Find where the given text appears and provide that cell's center as (x, y) coordinate. 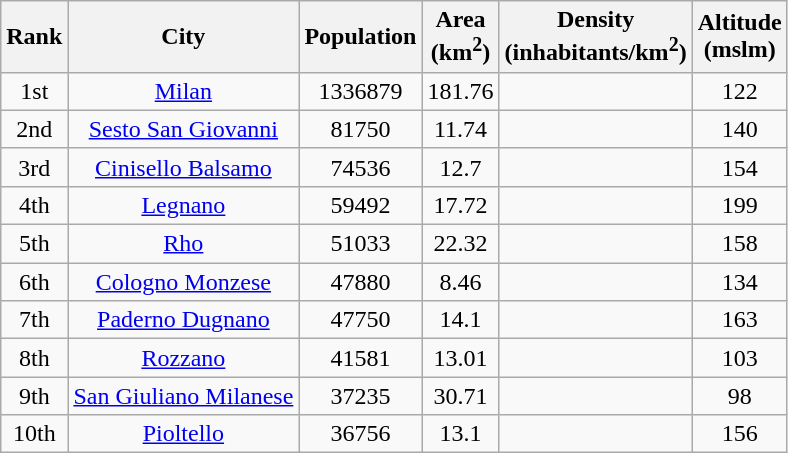
3rd (34, 167)
Population (360, 37)
Paderno Dugnano (184, 320)
4th (34, 205)
Rozzano (184, 358)
156 (740, 434)
2nd (34, 129)
81750 (360, 129)
134 (740, 282)
City (184, 37)
41581 (360, 358)
30.71 (460, 396)
140 (740, 129)
158 (740, 244)
98 (740, 396)
9th (34, 396)
Sesto San Giovanni (184, 129)
Rho (184, 244)
199 (740, 205)
14.1 (460, 320)
11.74 (460, 129)
Pioltello (184, 434)
Milan (184, 91)
5th (34, 244)
163 (740, 320)
36756 (360, 434)
37235 (360, 396)
47750 (360, 320)
13.1 (460, 434)
122 (740, 91)
47880 (360, 282)
Altitude (mslm) (740, 37)
Cinisello Balsamo (184, 167)
17.72 (460, 205)
74536 (360, 167)
13.01 (460, 358)
1st (34, 91)
7th (34, 320)
Density (inhabitants/km2) (596, 37)
1336879 (360, 91)
San Giuliano Milanese (184, 396)
103 (740, 358)
154 (740, 167)
22.32 (460, 244)
Legnano (184, 205)
Rank (34, 37)
8th (34, 358)
59492 (360, 205)
10th (34, 434)
12.7 (460, 167)
51033 (360, 244)
Area (km2) (460, 37)
Cologno Monzese (184, 282)
6th (34, 282)
181.76 (460, 91)
8.46 (460, 282)
